For the text-containing cell, return its midpoint in [x, y] coordinate format. 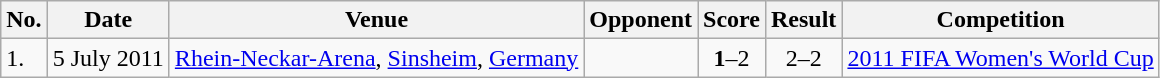
Date [108, 20]
Score [732, 20]
1–2 [732, 58]
5 July 2011 [108, 58]
Competition [1000, 20]
Venue [376, 20]
Rhein-Neckar-Arena, Sinsheim, Germany [376, 58]
Opponent [641, 20]
2011 FIFA Women's World Cup [1000, 58]
1. [24, 58]
No. [24, 20]
Result [803, 20]
2–2 [803, 58]
